Identify which cell holds the provided text, then report its [X, Y] central coordinate. 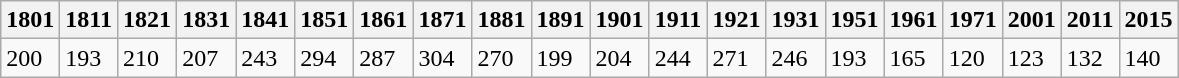
1811 [89, 20]
2011 [1090, 20]
120 [972, 58]
1861 [384, 20]
207 [206, 58]
1951 [854, 20]
2015 [1148, 20]
123 [1032, 58]
1891 [560, 20]
1881 [502, 20]
1921 [736, 20]
1901 [620, 20]
199 [560, 58]
243 [266, 58]
210 [148, 58]
1931 [796, 20]
1851 [324, 20]
200 [30, 58]
1961 [914, 20]
204 [620, 58]
165 [914, 58]
1831 [206, 20]
1911 [678, 20]
140 [1148, 58]
246 [796, 58]
287 [384, 58]
304 [442, 58]
244 [678, 58]
1971 [972, 20]
270 [502, 58]
2001 [1032, 20]
294 [324, 58]
1841 [266, 20]
132 [1090, 58]
271 [736, 58]
1801 [30, 20]
1821 [148, 20]
1871 [442, 20]
